Extract the [X, Y] coordinate from the center of the cell holding the provided text.  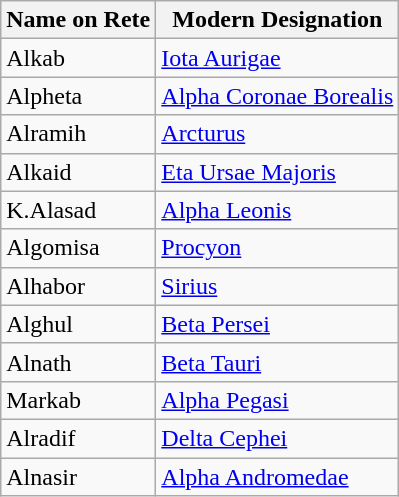
Beta Tauri [278, 362]
Modern Designation [278, 20]
Alradif [78, 438]
Name on Rete [78, 20]
Alpheta [78, 96]
Alnath [78, 362]
K.Alasad [78, 210]
Alkab [78, 58]
Eta Ursae Majoris [278, 172]
Alnasir [78, 477]
Algomisa [78, 248]
Alpha Leonis [278, 210]
Alramih [78, 134]
Alkaid [78, 172]
Alghul [78, 324]
Procyon [278, 248]
Beta Persei [278, 324]
Iota Aurigae [278, 58]
Markab [78, 400]
Sirius [278, 286]
Alhabor [78, 286]
Arcturus [278, 134]
Alpha Andromedae [278, 477]
Alpha Pegasi [278, 400]
Alpha Coronae Borealis [278, 96]
Delta Cephei [278, 438]
